Identify which cell holds the provided text, then report its [X, Y] central coordinate. 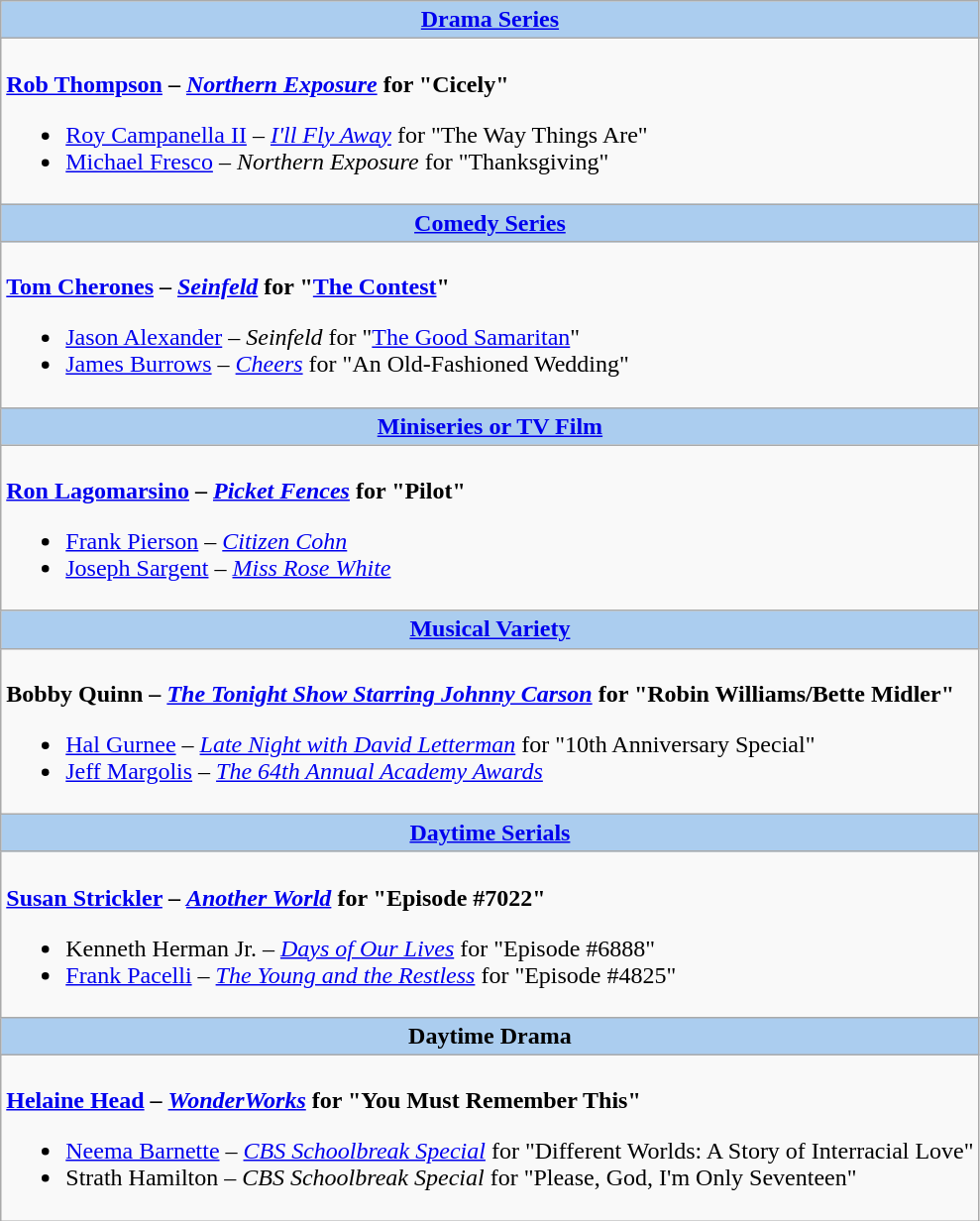
Daytime Serials [490, 832]
Tom Cherones – Seinfeld for "The Contest"Jason Alexander – Seinfeld for "The Good Samaritan"James Burrows – Cheers for "An Old-Fashioned Wedding" [490, 325]
Drama Series [490, 20]
Ron Lagomarsino – Picket Fences for "Pilot"Frank Pierson – Citizen CohnJoseph Sargent – Miss Rose White [490, 527]
Miniseries or TV Film [490, 426]
Musical Variety [490, 629]
Comedy Series [490, 223]
Daytime Drama [490, 1036]
